Provide the [X, Y] coordinate of the cell's center where the given text is located.  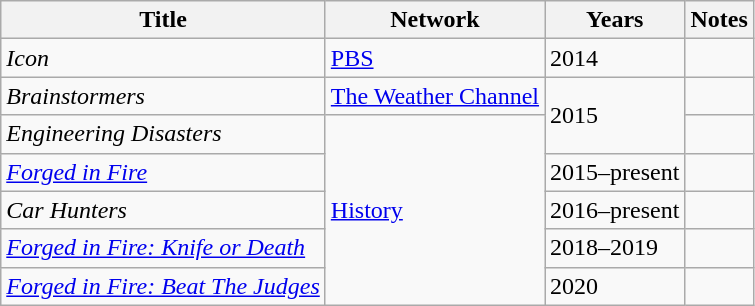
2015 [615, 115]
2016–present [615, 210]
Car Hunters [164, 210]
2014 [615, 58]
Notes [719, 20]
Title [164, 20]
Forged in Fire: Knife or Death [164, 248]
2018–2019 [615, 248]
Network [434, 20]
Forged in Fire [164, 172]
Engineering Disasters [164, 134]
Brainstormers [164, 96]
2015–present [615, 172]
Years [615, 20]
Forged in Fire: Beat The Judges [164, 286]
Icon [164, 58]
History [434, 210]
PBS [434, 58]
2020 [615, 286]
The Weather Channel [434, 96]
